Scan for the cell matching the given text and deliver its [x, y] coordinate at center. 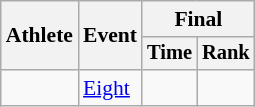
Time [170, 54]
Event [110, 36]
Rank [226, 54]
Final [198, 19]
Eight [110, 88]
Athlete [40, 36]
